Determine the (x, y) coordinate at the center of the cell enclosing the given text.  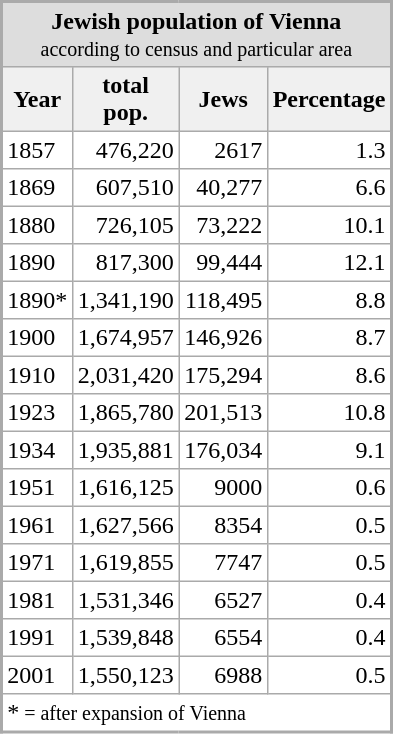
10.8 (329, 413)
1890* (36, 300)
12.1 (329, 263)
6988 (223, 675)
607,510 (125, 188)
1,674,957 (125, 338)
1,865,780 (125, 413)
8.6 (329, 375)
* = after expansion of Vienna (196, 713)
118,495 (223, 300)
total pop. (125, 99)
0.6 (329, 488)
99,444 (223, 263)
6527 (223, 600)
1,627,566 (125, 525)
9.1 (329, 450)
1991 (36, 638)
Year (36, 99)
6554 (223, 638)
1869 (36, 188)
8.8 (329, 300)
40,277 (223, 188)
1,616,125 (125, 488)
9000 (223, 488)
1923 (36, 413)
2001 (36, 675)
1.3 (329, 150)
817,300 (125, 263)
201,513 (223, 413)
Percentage (329, 99)
8354 (223, 525)
Jews (223, 99)
10.1 (329, 225)
6.6 (329, 188)
1,935,881 (125, 450)
1,619,855 (125, 563)
1910 (36, 375)
1,539,848 (125, 638)
1,531,346 (125, 600)
176,034 (223, 450)
1951 (36, 488)
146,926 (223, 338)
7747 (223, 563)
1934 (36, 450)
2617 (223, 150)
1,550,123 (125, 675)
1880 (36, 225)
8.7 (329, 338)
1900 (36, 338)
2,031,420 (125, 375)
1961 (36, 525)
Jewish population of Viennaaccording to census and particular area (196, 34)
1857 (36, 150)
476,220 (125, 150)
73,222 (223, 225)
175,294 (223, 375)
1981 (36, 600)
1971 (36, 563)
1,341,190 (125, 300)
726,105 (125, 225)
1890 (36, 263)
